Provide the (X, Y) coordinate of the cell's center where the given text is located.  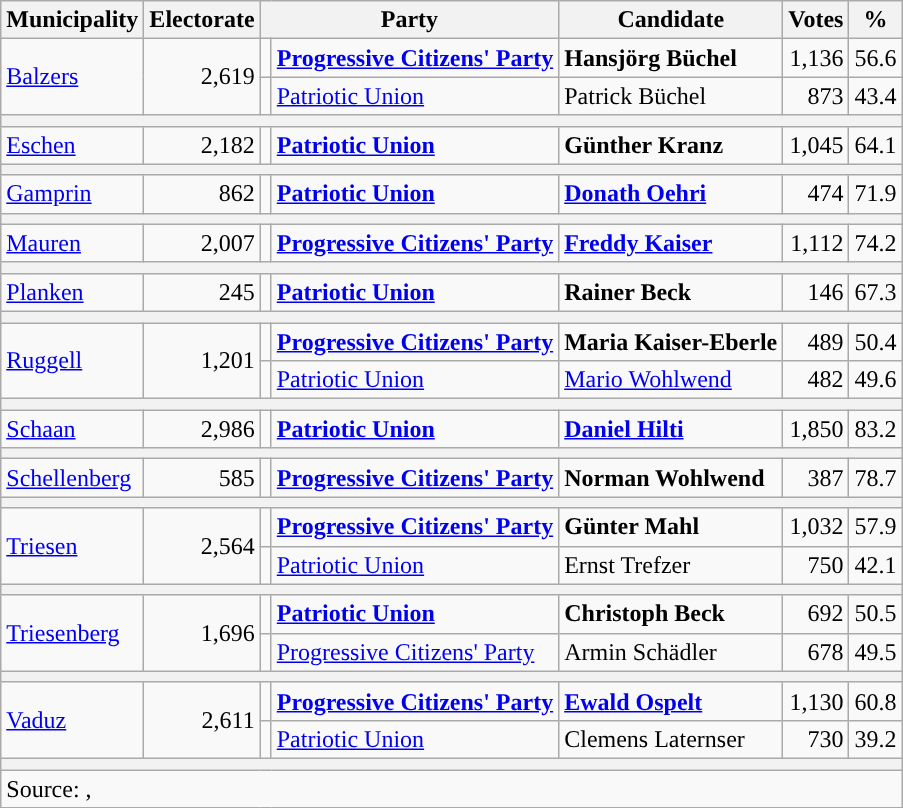
49.6 (876, 380)
1,130 (816, 701)
57.9 (876, 527)
Source: , (452, 789)
Ernst Trefzer (671, 565)
482 (816, 380)
Maria Kaiser-Eberle (671, 341)
Vaduz (72, 720)
Triesen (72, 546)
474 (816, 194)
Norman Wohlwend (671, 478)
Party (409, 20)
146 (816, 292)
1,112 (816, 243)
% (876, 20)
50.4 (876, 341)
2,564 (202, 546)
750 (816, 565)
2,007 (202, 243)
Patrick Büchel (671, 96)
71.9 (876, 194)
1,696 (202, 633)
387 (816, 478)
83.2 (876, 429)
50.5 (876, 614)
Schellenberg (72, 478)
862 (202, 194)
873 (816, 96)
Eschen (72, 145)
Mauren (72, 243)
Candidate (671, 20)
Ruggell (72, 360)
Mario Wohlwend (671, 380)
Günter Mahl (671, 527)
2,182 (202, 145)
Planken (72, 292)
2,986 (202, 429)
1,136 (816, 58)
1,201 (202, 360)
692 (816, 614)
Daniel Hilti (671, 429)
Rainer Beck (671, 292)
Armin Schädler (671, 652)
245 (202, 292)
Electorate (202, 20)
Balzers (72, 77)
64.1 (876, 145)
730 (816, 739)
1,032 (816, 527)
Triesenberg (72, 633)
Ewald Ospelt (671, 701)
67.3 (876, 292)
2,611 (202, 720)
78.7 (876, 478)
Clemens Laternser (671, 739)
2,619 (202, 77)
56.6 (876, 58)
585 (202, 478)
1,850 (816, 429)
42.1 (876, 565)
Municipality (72, 20)
678 (816, 652)
Votes (816, 20)
Schaan (72, 429)
Hansjörg Büchel (671, 58)
489 (816, 341)
Freddy Kaiser (671, 243)
1,045 (816, 145)
43.4 (876, 96)
Christoph Beck (671, 614)
Gamprin (72, 194)
49.5 (876, 652)
39.2 (876, 739)
Donath Oehri (671, 194)
60.8 (876, 701)
Günther Kranz (671, 145)
74.2 (876, 243)
